Detect which cell encompasses the target text, then output its [X, Y] center coordinate. 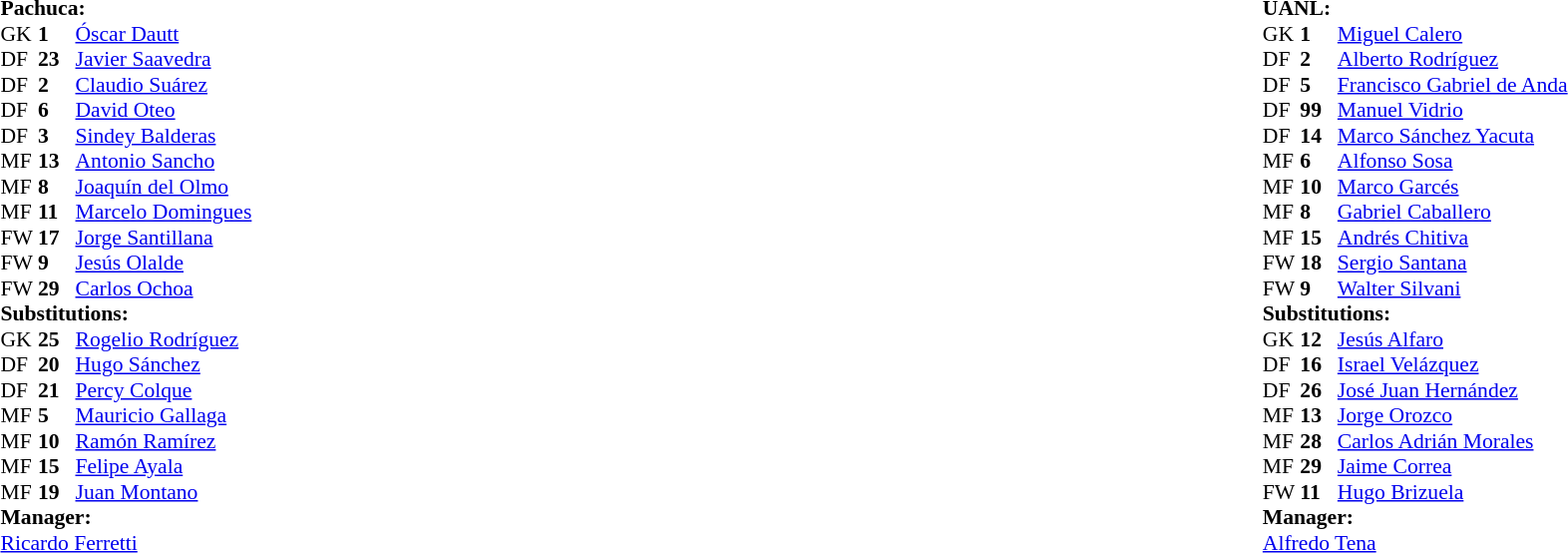
José Juan Hernández [1452, 390]
Alfonso Sosa [1452, 161]
Hugo Sánchez [164, 364]
28 [1319, 441]
Jesús Olalde [164, 263]
12 [1319, 339]
Percy Colque [164, 390]
Gabriel Caballero [1452, 213]
Antonio Sancho [164, 161]
20 [57, 364]
16 [1319, 364]
Rogelio Rodríguez [164, 339]
Jaime Correa [1452, 466]
Jesús Alfaro [1452, 339]
Jorge Santillana [164, 238]
Sindey Balderas [164, 136]
Carlos Ochoa [164, 288]
David Oteo [164, 111]
Claudio Suárez [164, 85]
Hugo Brizuela [1452, 492]
Javier Saavedra [164, 59]
Manuel Vidrio [1452, 111]
Israel Velázquez [1452, 364]
3 [57, 136]
Walter Silvani [1452, 288]
Óscar Dautt [164, 34]
Marcelo Domingues [164, 213]
Juan Montano [164, 492]
14 [1319, 136]
Marco Sánchez Yacuta [1452, 136]
25 [57, 339]
Felipe Ayala [164, 466]
Jorge Orozco [1452, 416]
Ramón Ramírez [164, 441]
Carlos Adrián Morales [1452, 441]
19 [57, 492]
18 [1319, 263]
17 [57, 238]
99 [1319, 111]
Alberto Rodríguez [1452, 59]
26 [1319, 390]
Francisco Gabriel de Anda [1452, 85]
Andrés Chitiva [1452, 238]
Mauricio Gallaga [164, 416]
Joaquín del Olmo [164, 187]
23 [57, 59]
Miguel Calero [1452, 34]
Sergio Santana [1452, 263]
Marco Garcés [1452, 187]
21 [57, 390]
